Output the [X, Y] coordinate of the center of the cell containing the given text.  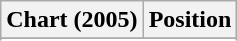
Chart (2005) [72, 20]
Position [190, 20]
